Identify which cell holds the provided text, then report its [X, Y] central coordinate. 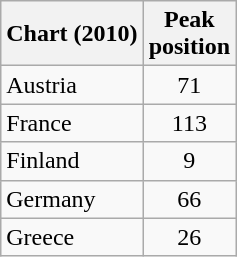
9 [189, 161]
Finland [72, 161]
113 [189, 123]
Greece [72, 237]
Peakposition [189, 34]
26 [189, 237]
France [72, 123]
Germany [72, 199]
66 [189, 199]
71 [189, 85]
Chart (2010) [72, 34]
Austria [72, 85]
